Provide the [X, Y] coordinate of the cell's center where the given text is located.  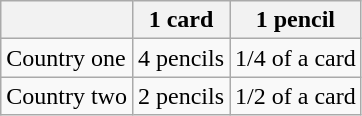
Country one [67, 58]
1/2 of a card [296, 96]
1 card [180, 20]
1 pencil [296, 20]
1/4 of a card [296, 58]
Country two [67, 96]
2 pencils [180, 96]
4 pencils [180, 58]
